Extract the (X, Y) coordinate from the center of the cell holding the provided text.  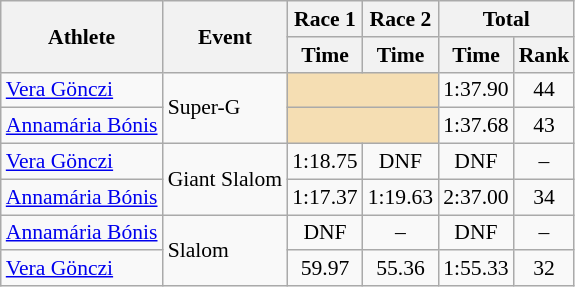
Event (226, 36)
Race 2 (400, 19)
1:17.37 (324, 197)
Total (506, 19)
Giant Slalom (226, 180)
55.36 (400, 269)
Race 1 (324, 19)
Super-G (226, 108)
Rank (544, 55)
32 (544, 269)
44 (544, 90)
1:37.68 (476, 126)
43 (544, 126)
34 (544, 197)
Slalom (226, 250)
1:37.90 (476, 90)
2:37.00 (476, 197)
Athlete (82, 36)
59.97 (324, 269)
1:18.75 (324, 162)
1:19.63 (400, 197)
1:55.33 (476, 269)
